Return (X, Y) of the center of cell containing provided text 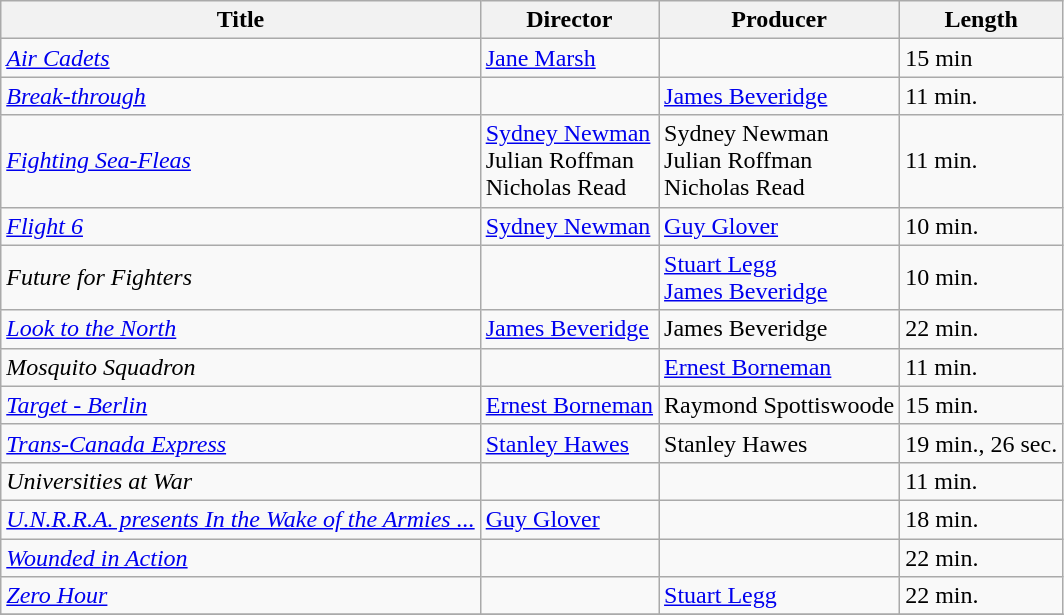
Universities at War (240, 481)
15 min (982, 58)
Look to the North (240, 329)
Stuart Legg (780, 596)
Raymond Spottiswoode (780, 405)
Future for Fighters (240, 278)
19 min., 26 sec. (982, 443)
Wounded in Action (240, 557)
15 min. (982, 405)
18 min. (982, 519)
U.N.R.R.A. presents In the Wake of the Armies ... (240, 519)
Trans-Canada Express (240, 443)
Target - Berlin (240, 405)
Sydney Newman (569, 226)
Break-through (240, 96)
Title (240, 20)
Jane Marsh (569, 58)
Mosquito Squadron (240, 367)
Fighting Sea-Fleas (240, 161)
Zero Hour (240, 596)
Flight 6 (240, 226)
Air Cadets (240, 58)
Director (569, 20)
Stuart LeggJames Beveridge (780, 278)
Producer (780, 20)
Length (982, 20)
